Return the [x, y] coordinate for the center point of the cell that contains the specified text.  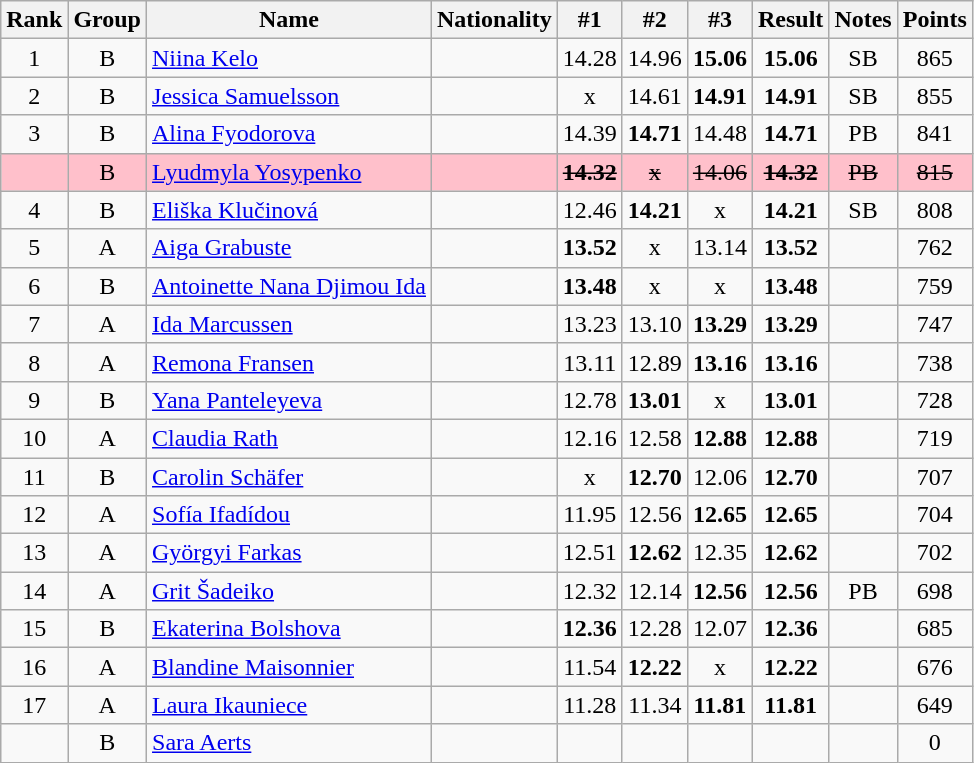
14.96 [654, 58]
13.11 [590, 362]
Ida Marcussen [290, 324]
13.10 [654, 324]
Jessica Samuelsson [290, 96]
Yana Panteleyeva [290, 400]
704 [934, 515]
685 [934, 629]
#3 [720, 20]
762 [934, 248]
Eliška Klučinová [290, 210]
12.07 [720, 629]
Laura Ikauniece [290, 705]
9 [34, 400]
Aiga Grabuste [290, 248]
Nationality [495, 20]
11.28 [590, 705]
Rank [34, 20]
14.48 [720, 134]
Name [290, 20]
12.32 [590, 591]
Niina Kelo [290, 58]
12.28 [654, 629]
1 [34, 58]
16 [34, 667]
Claudia Rath [290, 438]
#2 [654, 20]
12.46 [590, 210]
747 [934, 324]
5 [34, 248]
Carolin Schäfer [290, 477]
Ekaterina Bolshova [290, 629]
649 [934, 705]
Blandine Maisonnier [290, 667]
17 [34, 705]
Györgyi Farkas [290, 553]
Remona Fransen [290, 362]
707 [934, 477]
13.23 [590, 324]
13 [34, 553]
15 [34, 629]
Notes [863, 20]
719 [934, 438]
14.61 [654, 96]
14.39 [590, 134]
12.51 [590, 553]
11 [34, 477]
12 [34, 515]
Group [108, 20]
4 [34, 210]
0 [934, 743]
Lyudmyla Yosypenko [290, 172]
12.06 [720, 477]
8 [34, 362]
728 [934, 400]
12.16 [590, 438]
12.89 [654, 362]
14 [34, 591]
Alina Fyodorova [290, 134]
12.78 [590, 400]
12.14 [654, 591]
676 [934, 667]
10 [34, 438]
11.34 [654, 705]
3 [34, 134]
11.54 [590, 667]
12.58 [654, 438]
#1 [590, 20]
7 [34, 324]
702 [934, 553]
11.95 [590, 515]
759 [934, 286]
Result [790, 20]
2 [34, 96]
698 [934, 591]
815 [934, 172]
14.28 [590, 58]
12.35 [720, 553]
865 [934, 58]
Sara Aerts [290, 743]
6 [34, 286]
14.06 [720, 172]
Antoinette Nana Djimou Ida [290, 286]
Grit Šadeiko [290, 591]
13.14 [720, 248]
Points [934, 20]
855 [934, 96]
Sofía Ifadídou [290, 515]
841 [934, 134]
808 [934, 210]
738 [934, 362]
